Return the [x, y] coordinate for the center point of the cell that contains the specified text.  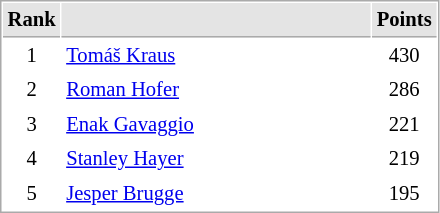
Enak Gavaggio [216, 124]
Rank [32, 20]
Tomáš Kraus [216, 56]
2 [32, 90]
Stanley Hayer [216, 158]
Points [404, 20]
430 [404, 56]
221 [404, 124]
1 [32, 56]
5 [32, 194]
3 [32, 124]
Jesper Brugge [216, 194]
286 [404, 90]
4 [32, 158]
219 [404, 158]
Roman Hofer [216, 90]
195 [404, 194]
